Provide the [X, Y] coordinate of the cell's center where the given text is located.  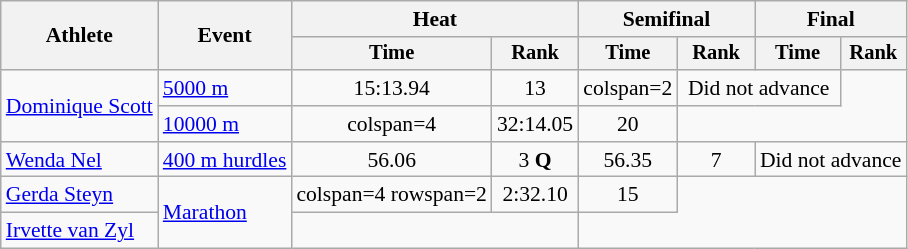
Athlete [80, 36]
Marathon [225, 212]
13 [535, 88]
32:14.05 [535, 124]
15 [628, 195]
3 Q [535, 160]
15:13.94 [392, 88]
Irvette van Zyl [80, 231]
colspan=2 [628, 88]
Final [831, 19]
Heat [434, 19]
Semifinal [666, 19]
Wenda Nel [80, 160]
7 [716, 160]
5000 m [225, 88]
2:32.10 [535, 195]
colspan=4 rowspan=2 [392, 195]
Event [225, 36]
20 [628, 124]
Dominique Scott [80, 106]
400 m hurdles [225, 160]
10000 m [225, 124]
Gerda Steyn [80, 195]
56.06 [392, 160]
56.35 [628, 160]
colspan=4 [392, 124]
